Detect which cell encompasses the target text, then output its [x, y] center coordinate. 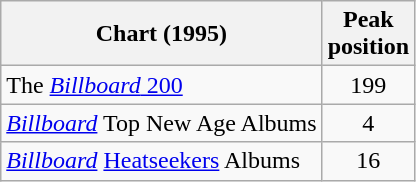
16 [368, 161]
The Billboard 200 [162, 85]
Peakposition [368, 34]
199 [368, 85]
4 [368, 123]
Chart (1995) [162, 34]
Billboard Heatseekers Albums [162, 161]
Billboard Top New Age Albums [162, 123]
